From the cell containing the given text, extract its center point as (X, Y) coordinate. 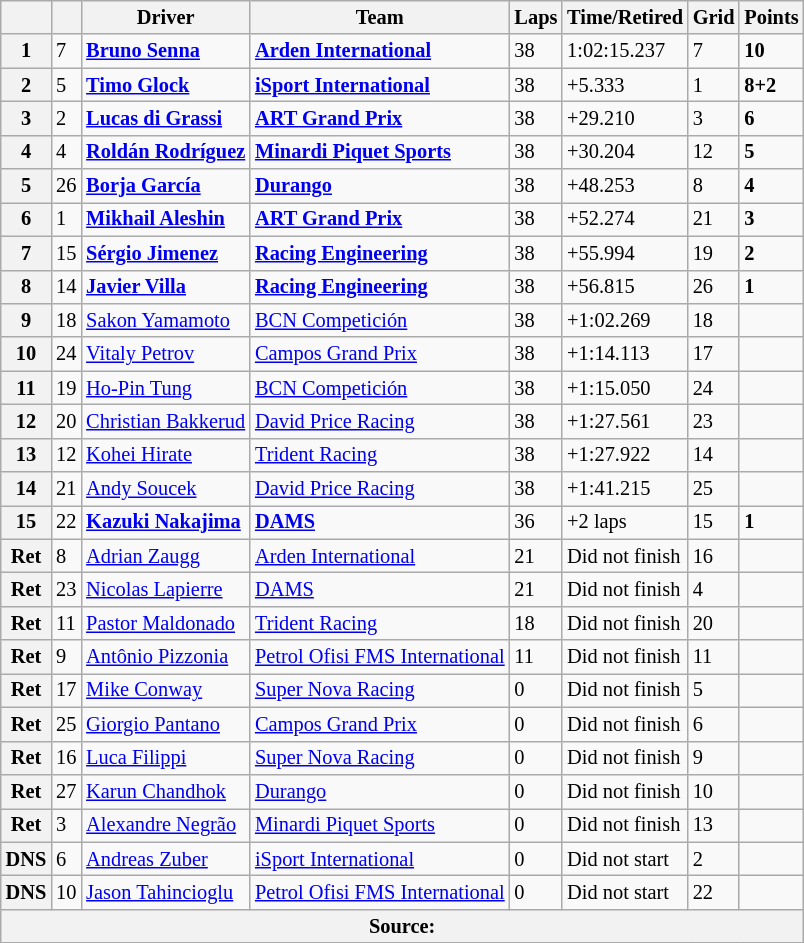
27 (66, 791)
Pastor Maldonado (166, 623)
+1:27.561 (625, 421)
Kohei Hirate (166, 455)
36 (536, 522)
Nicolas Lapierre (166, 589)
+48.253 (625, 186)
Javier Villa (166, 287)
+55.994 (625, 253)
Points (771, 17)
Mike Conway (166, 690)
Adrian Zaugg (166, 556)
Jason Tahincioglu (166, 892)
1:02:15.237 (625, 51)
Alexandre Negrão (166, 825)
+56.815 (625, 287)
Timo Glock (166, 85)
Borja García (166, 186)
Driver (166, 17)
+1:15.050 (625, 388)
Time/Retired (625, 17)
+1:27.922 (625, 455)
Laps (536, 17)
+29.210 (625, 118)
+5.333 (625, 85)
+30.204 (625, 152)
+1:41.215 (625, 489)
Karun Chandhok (166, 791)
Ho-Pin Tung (166, 388)
Roldán Rodríguez (166, 152)
Team (380, 17)
Antônio Pizzonia (166, 657)
Source: (402, 926)
Sérgio Jimenez (166, 253)
8+2 (771, 85)
Christian Bakkerud (166, 421)
Bruno Senna (166, 51)
Lucas di Grassi (166, 118)
Sakon Yamamoto (166, 320)
+52.274 (625, 219)
Andreas Zuber (166, 859)
+1:02.269 (625, 320)
Mikhail Aleshin (166, 219)
Giorgio Pantano (166, 724)
Grid (714, 17)
Luca Filippi (166, 758)
+2 laps (625, 522)
Andy Soucek (166, 489)
Vitaly Petrov (166, 354)
Kazuki Nakajima (166, 522)
+1:14.113 (625, 354)
